Capture the cell that displays the provided text and extract its [X, Y] central coordinate. 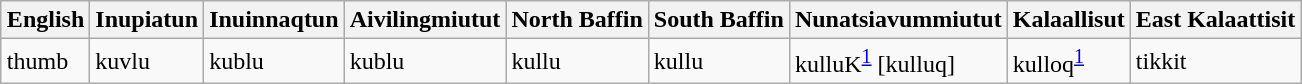
kuvlu [147, 62]
kulloq1 [1068, 62]
Inuinnaqtun [274, 20]
Nunatsiavummiutut [898, 20]
Kalaallisut [1068, 20]
South Baffin [718, 20]
East Kalaattisit [1215, 20]
Aivilingmiutut [425, 20]
English [45, 20]
Inupiatun [147, 20]
thumb [45, 62]
tikkit [1215, 62]
North Baffin [577, 20]
kulluK1 [kulluq] [898, 62]
